From the cell containing the given text, extract its center point as (x, y) coordinate. 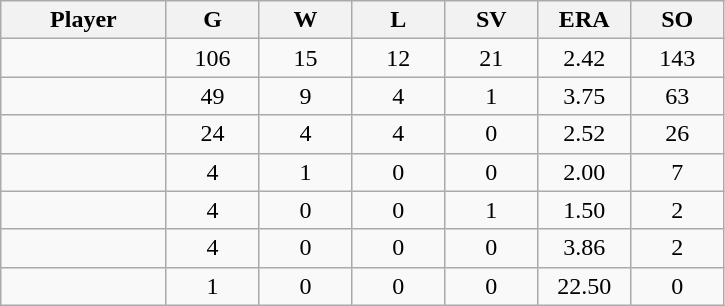
3.75 (584, 96)
G (212, 20)
21 (492, 58)
15 (306, 58)
ERA (584, 20)
106 (212, 58)
2.42 (584, 58)
49 (212, 96)
Player (84, 20)
22.50 (584, 286)
SV (492, 20)
12 (398, 58)
L (398, 20)
26 (678, 134)
SO (678, 20)
2.52 (584, 134)
7 (678, 172)
143 (678, 58)
1.50 (584, 210)
9 (306, 96)
63 (678, 96)
W (306, 20)
24 (212, 134)
3.86 (584, 248)
2.00 (584, 172)
